Search for the cell housing the specified text and yield its [X, Y] center coordinate. 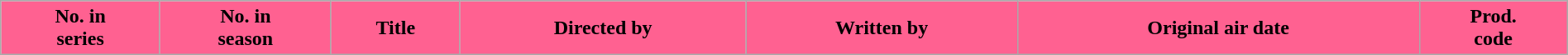
No. inseason [245, 28]
Written by [882, 28]
Original air date [1218, 28]
Prod.code [1494, 28]
No. inseries [81, 28]
Title [395, 28]
Directed by [603, 28]
